Find where the given text appears and provide that cell's center as (x, y) coordinate. 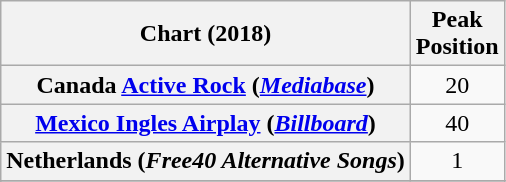
20 (457, 85)
40 (457, 123)
1 (457, 161)
Mexico Ingles Airplay (Billboard) (206, 123)
Netherlands (Free40 Alternative Songs) (206, 161)
Canada Active Rock (Mediabase) (206, 85)
Chart (2018) (206, 34)
PeakPosition (457, 34)
